Pinpoint the cell where the given text exists, returning its [X, Y] midpoint coordinate. 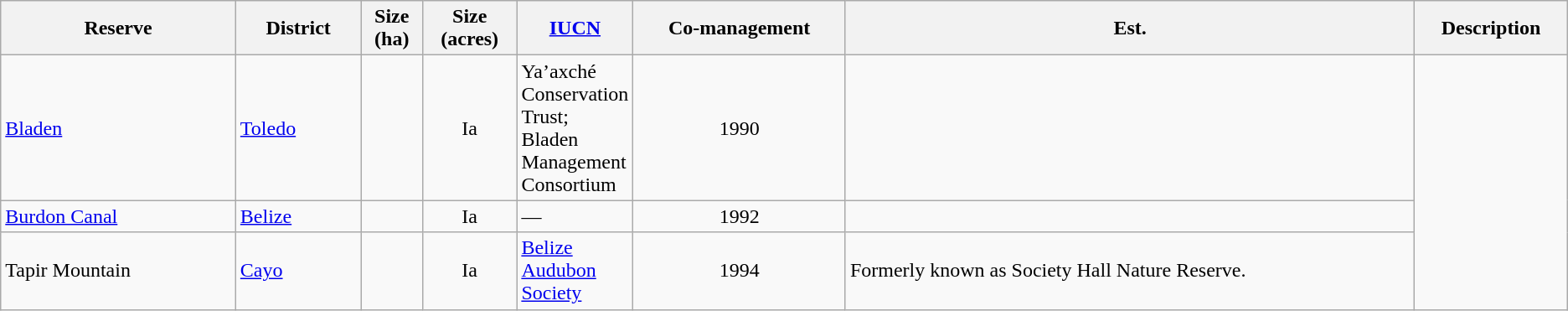
Est. [1130, 29]
1994 [739, 271]
— [575, 216]
Description [1491, 29]
Burdon Canal [119, 216]
1992 [739, 216]
IUCN [575, 29]
Tapir Mountain [119, 271]
Bladen [119, 127]
Belize [298, 216]
1990 [739, 127]
Belize Audubon Society [575, 271]
Co-management [739, 29]
Toledo [298, 127]
District [298, 29]
Size(ha) [392, 29]
Size(acres) [470, 29]
Cayo [298, 271]
Reserve [119, 29]
Ya’axché Conservation Trust; Bladen Management Consortium [575, 127]
Formerly known as Society Hall Nature Reserve. [1130, 271]
